Determine the (X, Y) coordinate at the center of the cell enclosing the given text.  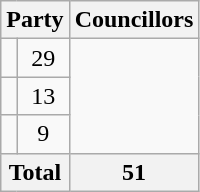
51 (134, 172)
13 (43, 96)
9 (43, 134)
29 (43, 58)
Total (35, 172)
Councillors (134, 20)
Party (35, 20)
